Output the [X, Y] coordinate of the center of the cell containing the given text.  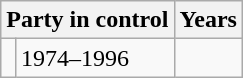
Party in control [88, 20]
Years [208, 20]
1974–1996 [94, 58]
